Return (X, Y) of the center of cell containing provided text 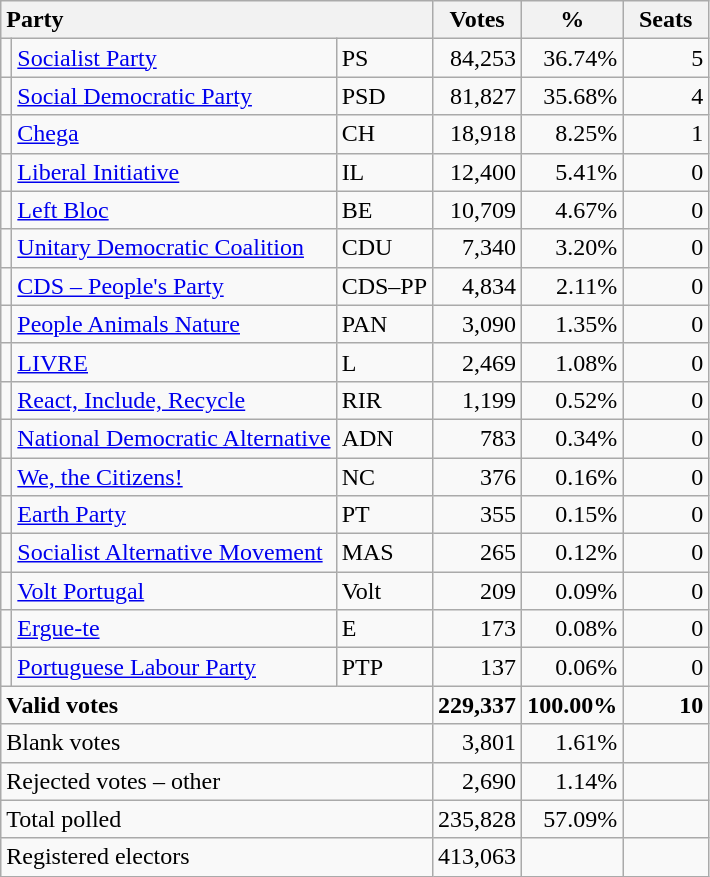
React, Include, Recycle (174, 400)
1.14% (572, 781)
LIVRE (174, 362)
8.25% (572, 134)
137 (478, 667)
% (572, 20)
CH (384, 134)
ADN (384, 438)
1.61% (572, 743)
57.09% (572, 819)
CDS – People's Party (174, 286)
84,253 (478, 58)
RIR (384, 400)
235,828 (478, 819)
0.09% (572, 591)
PS (384, 58)
1,199 (478, 400)
Valid votes (217, 705)
Socialist Party (174, 58)
12,400 (478, 172)
3,801 (478, 743)
IL (384, 172)
413,063 (478, 857)
Votes (478, 20)
Socialist Alternative Movement (174, 553)
Seats (666, 20)
0.52% (572, 400)
5 (666, 58)
100.00% (572, 705)
E (384, 629)
4,834 (478, 286)
Party (217, 20)
MAS (384, 553)
Volt Portugal (174, 591)
Rejected votes – other (217, 781)
5.41% (572, 172)
7,340 (478, 248)
National Democratic Alternative (174, 438)
209 (478, 591)
Ergue-te (174, 629)
376 (478, 477)
PTP (384, 667)
355 (478, 515)
0.15% (572, 515)
Unitary Democratic Coalition (174, 248)
People Animals Nature (174, 324)
229,337 (478, 705)
0.06% (572, 667)
0.08% (572, 629)
Portuguese Labour Party (174, 667)
4.67% (572, 210)
265 (478, 553)
Left Bloc (174, 210)
81,827 (478, 96)
1 (666, 134)
L (384, 362)
0.16% (572, 477)
10 (666, 705)
PT (384, 515)
36.74% (572, 58)
173 (478, 629)
PAN (384, 324)
10,709 (478, 210)
1.35% (572, 324)
Volt (384, 591)
2.11% (572, 286)
1.08% (572, 362)
Chega (174, 134)
We, the Citizens! (174, 477)
CDU (384, 248)
Liberal Initiative (174, 172)
18,918 (478, 134)
PSD (384, 96)
BE (384, 210)
3,090 (478, 324)
3.20% (572, 248)
Blank votes (217, 743)
2,690 (478, 781)
CDS–PP (384, 286)
Registered electors (217, 857)
Social Democratic Party (174, 96)
Earth Party (174, 515)
2,469 (478, 362)
Total polled (217, 819)
NC (384, 477)
0.12% (572, 553)
35.68% (572, 96)
4 (666, 96)
783 (478, 438)
0.34% (572, 438)
